Find where the given text appears and provide that cell's center as [x, y] coordinate. 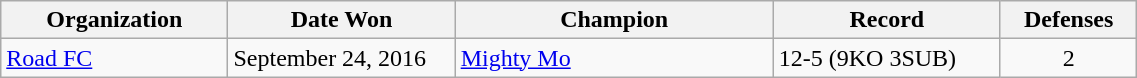
Champion [614, 20]
Mighty Mo [614, 58]
Record [886, 20]
2 [1068, 58]
Organization [114, 20]
Date Won [342, 20]
September 24, 2016 [342, 58]
Defenses [1068, 20]
Road FC [114, 58]
12-5 (9KO 3SUB) [886, 58]
